Pinpoint the cell where the given text exists, returning its [X, Y] midpoint coordinate. 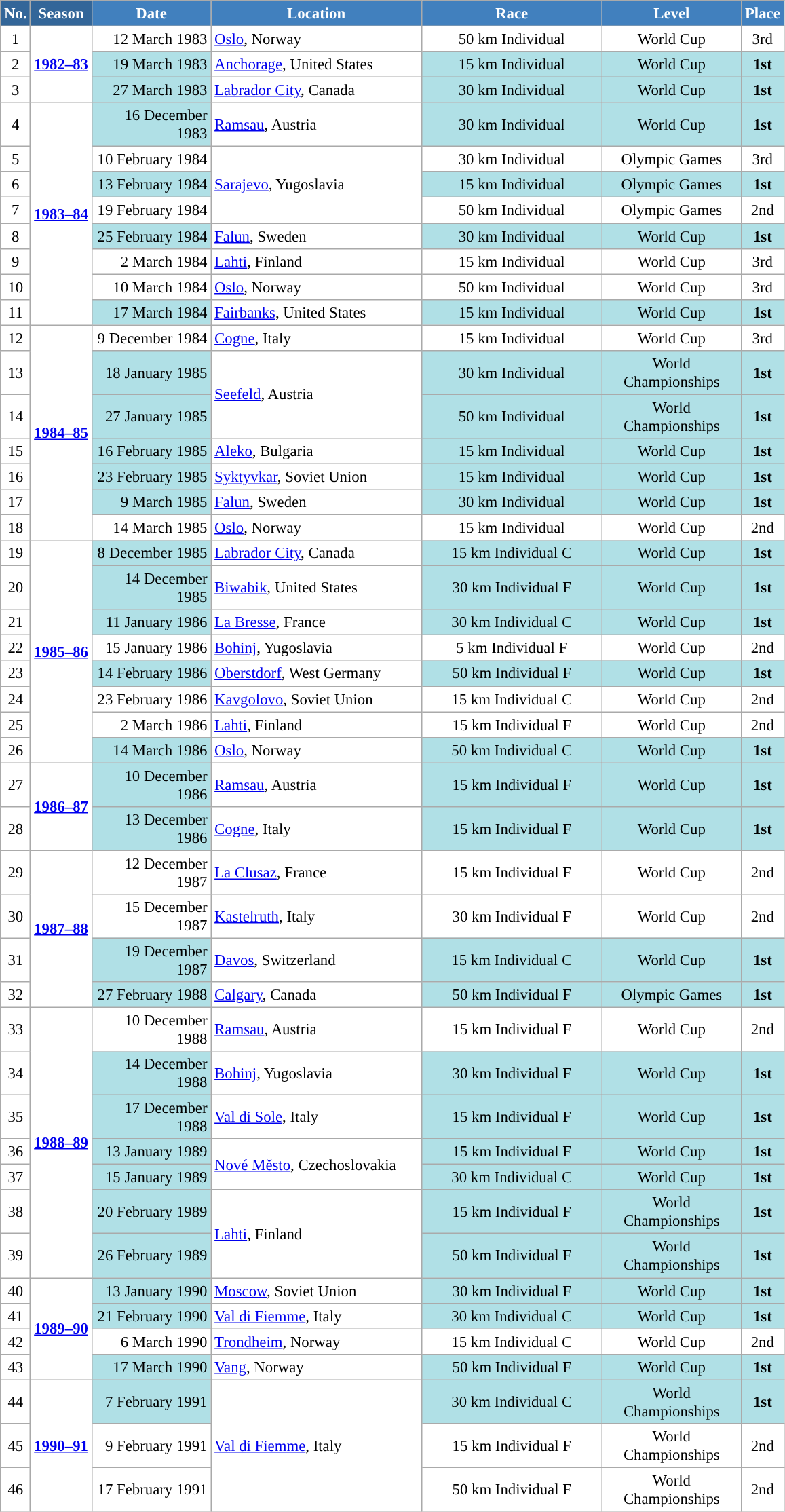
16 February 1985 [151, 451]
1983–84 [61, 214]
13 [16, 373]
15 January 1986 [151, 648]
Calgary, Canada [316, 995]
12 December 1987 [151, 873]
50 km Individual C [512, 750]
34 [16, 1074]
30 [16, 916]
36 [16, 1152]
38 [16, 1212]
Place [763, 14]
16 [16, 476]
17 March 1984 [151, 312]
41 [16, 1316]
39 [16, 1255]
27 March 1983 [151, 90]
9 March 1985 [151, 502]
12 March 1983 [151, 39]
13 January 1989 [151, 1152]
29 [16, 873]
Fairbanks, United States [316, 312]
14 [16, 417]
18 January 1985 [151, 373]
Davos, Switzerland [316, 960]
22 [16, 648]
23 February 1985 [151, 476]
35 [16, 1117]
33 [16, 1030]
10 December 1988 [151, 1030]
8 December 1985 [151, 553]
25 [16, 725]
1990–91 [61, 1445]
14 March 1985 [151, 528]
6 [16, 185]
Trondheim, Norway [316, 1342]
24 [16, 699]
Race [512, 14]
Kastelruth, Italy [316, 916]
1985–86 [61, 651]
2 [16, 64]
Level [672, 14]
3 [16, 90]
17 December 1988 [151, 1117]
4 [16, 125]
23 [16, 674]
Anchorage, United States [316, 64]
Kavgolovo, Soviet Union [316, 699]
17 March 1990 [151, 1367]
43 [16, 1367]
13 February 1984 [151, 185]
10 March 1984 [151, 287]
27 January 1985 [151, 417]
Season [61, 14]
46 [16, 1489]
15 [16, 451]
7 [16, 210]
21 February 1990 [151, 1316]
17 February 1991 [151, 1489]
16 December 1983 [151, 125]
1987–88 [61, 928]
28 [16, 829]
25 February 1984 [151, 236]
42 [16, 1342]
17 [16, 502]
Sarajevo, Yugoslavia [316, 185]
23 February 1986 [151, 699]
1989–90 [61, 1329]
13 December 1986 [151, 829]
1986–87 [61, 806]
Vang, Norway [316, 1367]
10 December 1986 [151, 785]
9 [16, 261]
11 January 1986 [151, 622]
19 March 1983 [151, 64]
44 [16, 1402]
Date [151, 14]
Oberstdorf, West Germany [316, 674]
20 February 1989 [151, 1212]
La Clusaz, France [316, 873]
31 [16, 960]
19 [16, 553]
37 [16, 1177]
Syktyvkar, Soviet Union [316, 476]
2 March 1984 [151, 261]
6 March 1990 [151, 1342]
Val di Sole, Italy [316, 1117]
Biwabik, United States [316, 588]
1988–89 [61, 1143]
15 January 1989 [151, 1177]
9 February 1991 [151, 1445]
40 [16, 1291]
10 February 1984 [151, 159]
1982–83 [61, 65]
27 February 1988 [151, 995]
45 [16, 1445]
11 [16, 312]
14 March 1986 [151, 750]
Aleko, Bulgaria [316, 451]
Moscow, Soviet Union [316, 1291]
13 January 1990 [151, 1291]
1 [16, 39]
No. [16, 14]
Seefeld, Austria [316, 395]
Location [316, 14]
26 February 1989 [151, 1255]
10 [16, 287]
14 February 1986 [151, 674]
7 February 1991 [151, 1402]
5 [16, 159]
15 December 1987 [151, 916]
21 [16, 622]
5 km Individual F [512, 648]
19 February 1984 [151, 210]
26 [16, 750]
La Bresse, France [316, 622]
14 December 1988 [151, 1074]
8 [16, 236]
14 December 1985 [151, 588]
19 December 1987 [151, 960]
2 March 1986 [151, 725]
27 [16, 785]
32 [16, 995]
Nové Město, Czechoslovakia [316, 1165]
20 [16, 588]
9 December 1984 [151, 338]
12 [16, 338]
1984–85 [61, 433]
18 [16, 528]
